Return [x, y] of the center of cell containing provided text 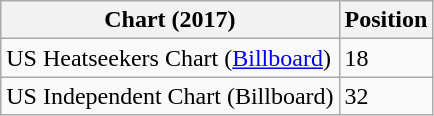
18 [386, 58]
Chart (2017) [170, 20]
Position [386, 20]
US Independent Chart (Billboard) [170, 96]
US Heatseekers Chart (Billboard) [170, 58]
32 [386, 96]
